Output the [X, Y] coordinate of the center of the cell containing the given text.  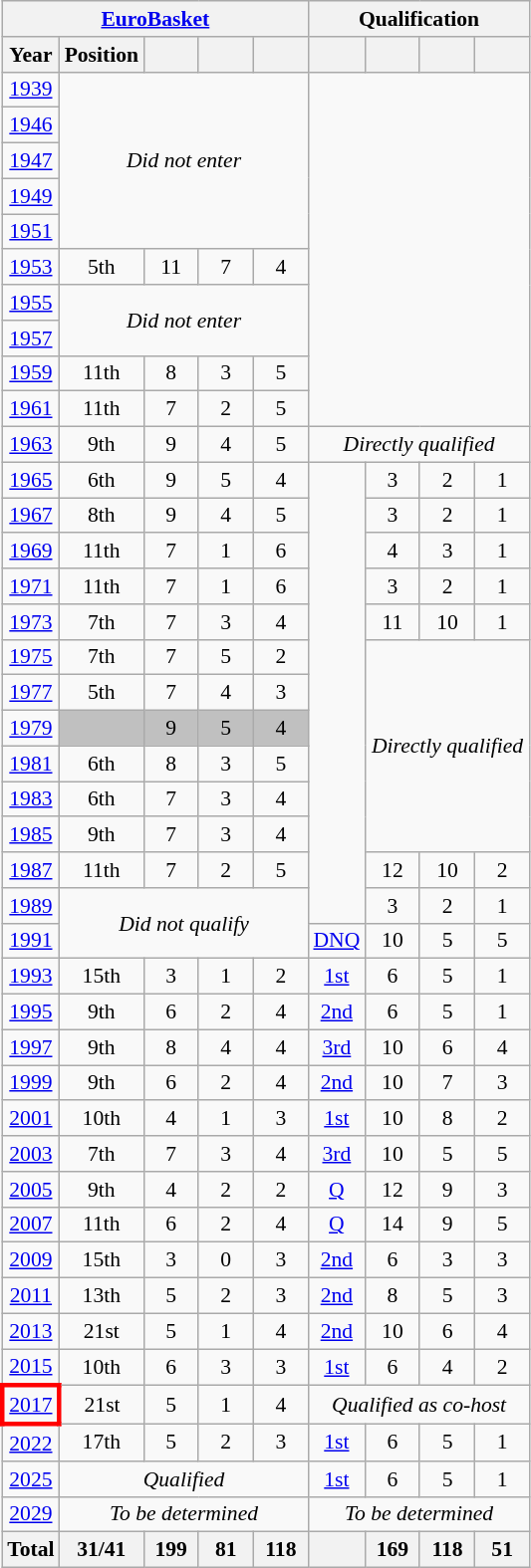
2022 [30, 1444]
Position [102, 55]
1977 [30, 693]
13th [102, 1296]
2025 [30, 1479]
1999 [30, 1083]
2011 [30, 1296]
Qualification [418, 19]
1997 [30, 1047]
0 [225, 1260]
1979 [30, 729]
1959 [30, 373]
2009 [30, 1260]
EuroBasket [155, 19]
Qualified [184, 1479]
1975 [30, 657]
1965 [30, 480]
1951 [30, 232]
1946 [30, 125]
14 [393, 1225]
1961 [30, 409]
1981 [30, 764]
1939 [30, 90]
51 [502, 1550]
2013 [30, 1331]
1993 [30, 977]
1989 [30, 906]
17th [102, 1444]
199 [171, 1550]
2001 [30, 1119]
2005 [30, 1190]
1991 [30, 941]
Total [30, 1550]
1955 [30, 303]
2003 [30, 1154]
31/41 [102, 1550]
1985 [30, 835]
Qualified as co-host [418, 1406]
8th [102, 516]
Year [30, 55]
1987 [30, 870]
DNQ [337, 941]
1967 [30, 516]
1995 [30, 1012]
81 [225, 1550]
Did not qualify [184, 924]
2029 [30, 1514]
1963 [30, 445]
1953 [30, 268]
1971 [30, 586]
169 [393, 1550]
1949 [30, 196]
1947 [30, 161]
2017 [30, 1406]
1983 [30, 799]
1957 [30, 338]
1973 [30, 622]
1969 [30, 552]
2015 [30, 1368]
2007 [30, 1225]
